Provide the (X, Y) coordinate of the cell's center where the given text is located.  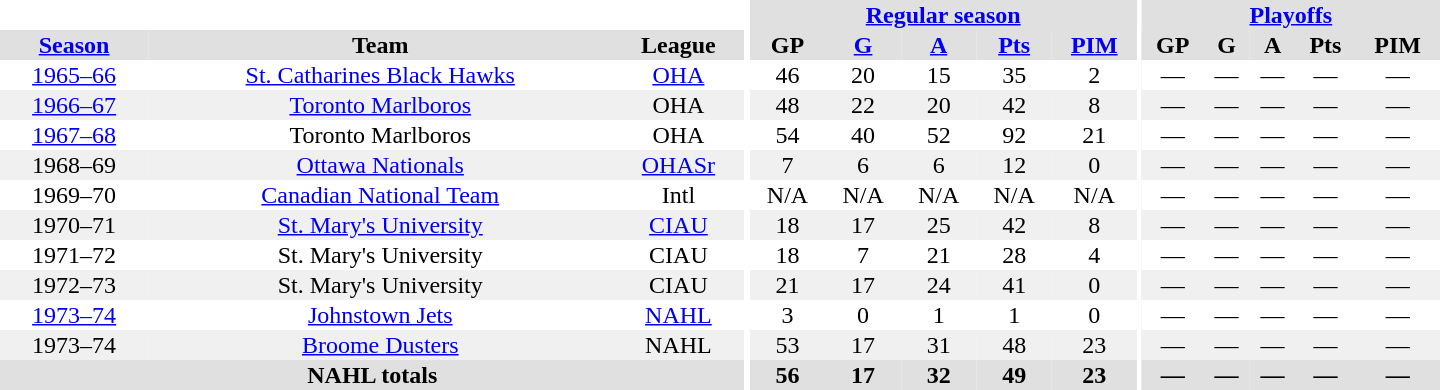
28 (1014, 255)
OHASr (678, 165)
54 (788, 135)
31 (939, 345)
1972–73 (74, 285)
St. Catharines Black Hawks (380, 75)
NAHL totals (372, 375)
49 (1014, 375)
24 (939, 285)
1969–70 (74, 195)
32 (939, 375)
1966–67 (74, 105)
4 (1094, 255)
22 (863, 105)
Broome Dusters (380, 345)
1971–72 (74, 255)
Ottawa Nationals (380, 165)
15 (939, 75)
35 (1014, 75)
2 (1094, 75)
Johnstown Jets (380, 315)
Regular season (944, 15)
12 (1014, 165)
Canadian National Team (380, 195)
1970–71 (74, 225)
92 (1014, 135)
Team (380, 45)
1967–68 (74, 135)
53 (788, 345)
3 (788, 315)
1965–66 (74, 75)
1968–69 (74, 165)
56 (788, 375)
25 (939, 225)
Intl (678, 195)
Season (74, 45)
41 (1014, 285)
46 (788, 75)
40 (863, 135)
League (678, 45)
Playoffs (1291, 15)
52 (939, 135)
